Detect which cell encompasses the target text, then output its [x, y] center coordinate. 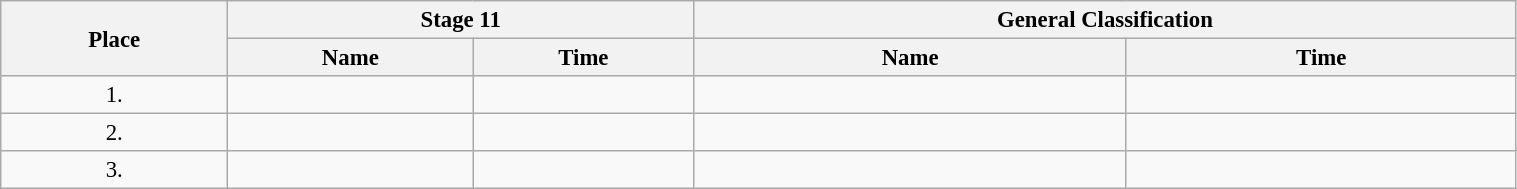
3. [114, 170]
2. [114, 133]
Place [114, 38]
Stage 11 [461, 20]
1. [114, 95]
General Classification [1105, 20]
